Pinpoint the cell where the given text exists, returning its [x, y] midpoint coordinate. 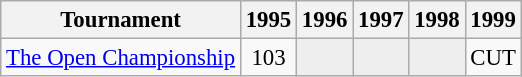
103 [268, 58]
1997 [381, 20]
1995 [268, 20]
1999 [493, 20]
1996 [325, 20]
The Open Championship [121, 58]
Tournament [121, 20]
1998 [437, 20]
CUT [493, 58]
